Detect which cell encompasses the target text, then output its [X, Y] center coordinate. 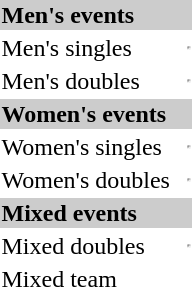
Men's singles [86, 48]
Women's events [96, 114]
Men's events [96, 15]
Mixed events [96, 213]
Mixed doubles [86, 246]
Men's doubles [86, 81]
Women's singles [86, 147]
Women's doubles [86, 180]
